Find where the given text appears and provide that cell's center as (x, y) coordinate. 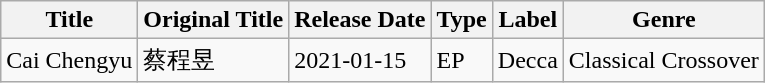
2021-01-15 (360, 60)
Genre (664, 20)
Classical Crossover (664, 60)
Original Title (214, 20)
EP (462, 60)
Decca (528, 60)
Cai Chengyu (70, 60)
蔡程昱 (214, 60)
Label (528, 20)
Type (462, 20)
Release Date (360, 20)
Title (70, 20)
